For the text-containing cell, return its midpoint in [x, y] coordinate format. 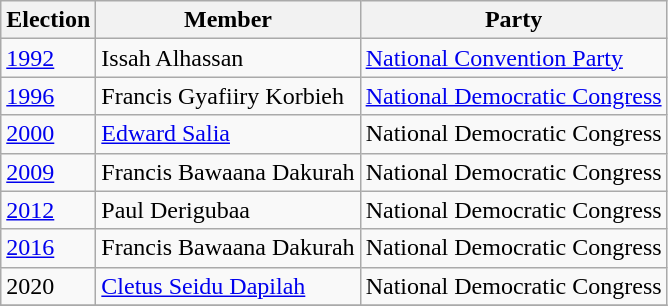
Election [48, 20]
Paul Derigubaa [228, 210]
2020 [48, 286]
National Convention Party [514, 58]
2000 [48, 134]
Party [514, 20]
2012 [48, 210]
1992 [48, 58]
Cletus Seidu Dapilah [228, 286]
Francis Gyafiiry Korbieh [228, 96]
Edward Salia [228, 134]
2009 [48, 172]
2016 [48, 248]
Issah Alhassan [228, 58]
Member [228, 20]
1996 [48, 96]
